Scan for the cell matching the given text and deliver its (x, y) coordinate at center. 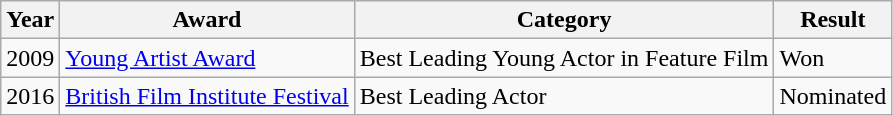
Nominated (833, 96)
Category (564, 20)
2009 (30, 58)
British Film Institute Festival (207, 96)
Award (207, 20)
Best Leading Actor (564, 96)
2016 (30, 96)
Young Artist Award (207, 58)
Year (30, 20)
Result (833, 20)
Best Leading Young Actor in Feature Film (564, 58)
Won (833, 58)
